Pinpoint the cell where the given text exists, returning its (X, Y) midpoint coordinate. 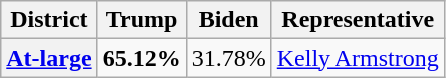
Biden (228, 20)
31.78% (228, 58)
Trump (142, 20)
Kelly Armstrong (358, 58)
At-large (49, 58)
65.12% (142, 58)
District (49, 20)
Representative (358, 20)
